Pinpoint the cell where the given text exists, returning its (x, y) midpoint coordinate. 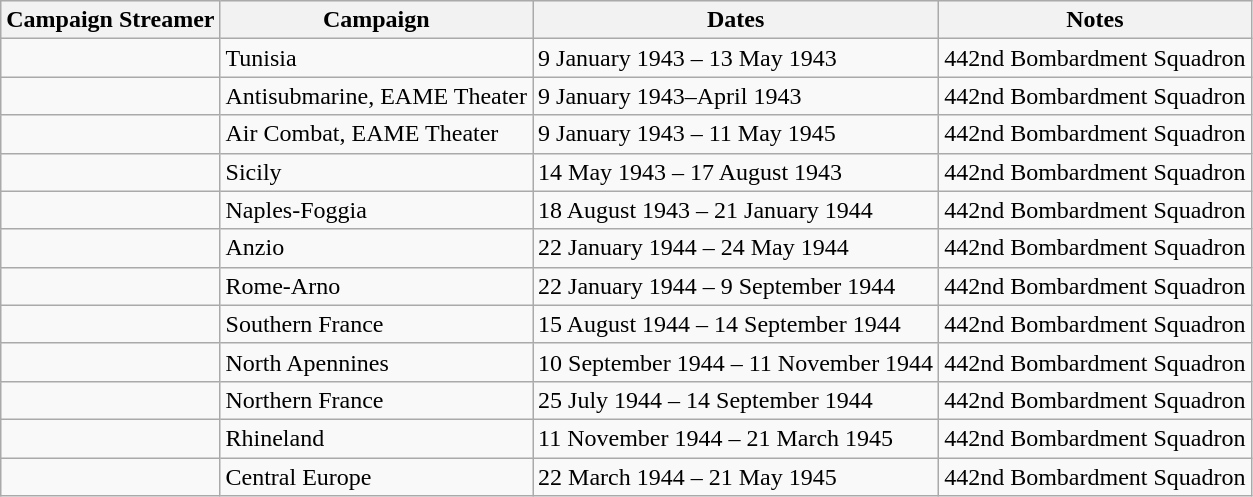
North Apennines (376, 362)
Anzio (376, 248)
Rome-Arno (376, 286)
Campaign (376, 20)
Dates (736, 20)
Central Europe (376, 477)
Antisubmarine, EAME Theater (376, 96)
Notes (1095, 20)
Campaign Streamer (110, 20)
9 January 1943 – 13 May 1943 (736, 58)
Rhineland (376, 438)
Tunisia (376, 58)
10 September 1944 – 11 November 1944 (736, 362)
Southern France (376, 324)
22 January 1944 – 24 May 1944 (736, 248)
Sicily (376, 172)
14 May 1943 – 17 August 1943 (736, 172)
25 July 1944 – 14 September 1944 (736, 400)
15 August 1944 – 14 September 1944 (736, 324)
Northern France (376, 400)
Naples-Foggia (376, 210)
22 March 1944 – 21 May 1945 (736, 477)
11 November 1944 – 21 March 1945 (736, 438)
Air Combat, EAME Theater (376, 134)
22 January 1944 – 9 September 1944 (736, 286)
9 January 1943–April 1943 (736, 96)
18 August 1943 – 21 January 1944 (736, 210)
9 January 1943 – 11 May 1945 (736, 134)
